Provide the [X, Y] coordinate of the cell's center where the given text is located.  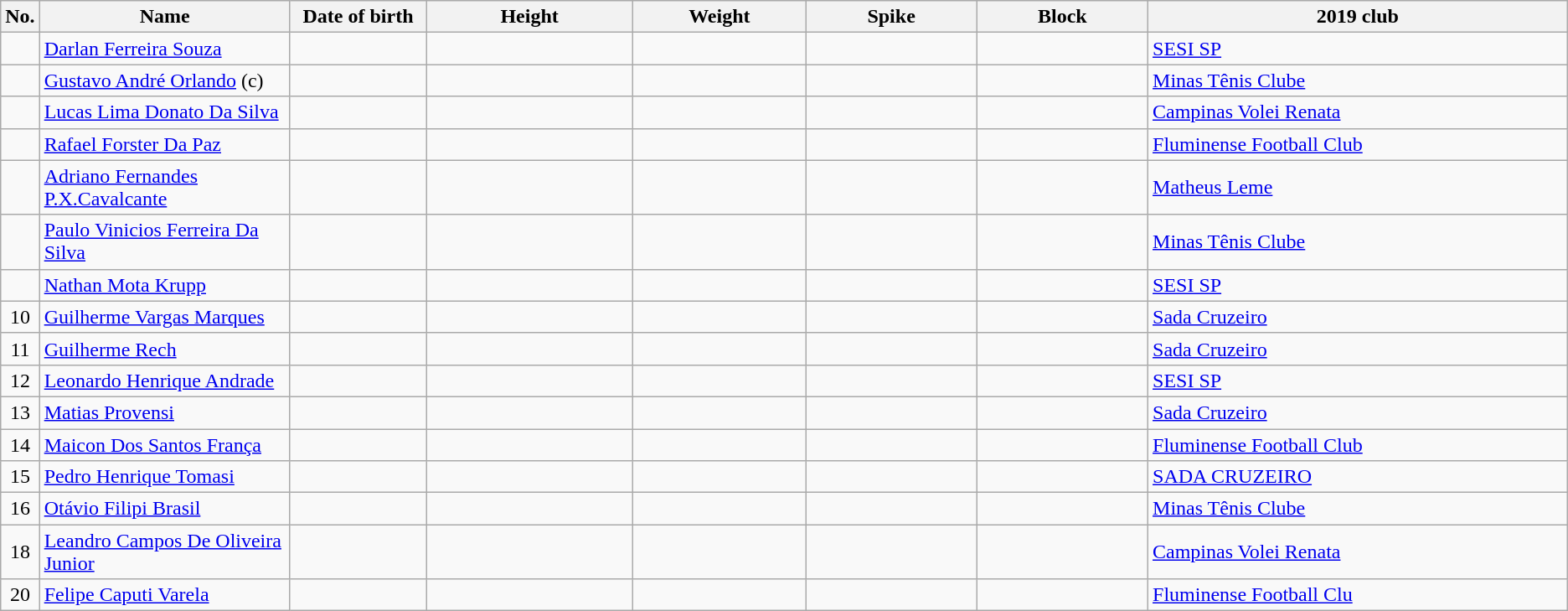
Fluminense Football Clu [1359, 595]
Matias Provensi [164, 412]
Otávio Filipi Brasil [164, 509]
11 [20, 349]
Height [529, 17]
Rafael Forster Da Paz [164, 144]
Weight [720, 17]
Pedro Henrique Tomasi [164, 477]
2019 club [1359, 17]
13 [20, 412]
Block [1062, 17]
Leandro Campos De Oliveira Junior [164, 551]
Spike [891, 17]
SADA CRUZEIRO [1359, 477]
15 [20, 477]
Paulo Vinicios Ferreira Da Silva [164, 241]
No. [20, 17]
Matheus Leme [1359, 188]
Adriano Fernandes P.X.Cavalcante [164, 188]
10 [20, 317]
Felipe Caputi Varela [164, 595]
Lucas Lima Donato Da Silva [164, 112]
Nathan Mota Krupp [164, 285]
20 [20, 595]
Guilherme Rech [164, 349]
12 [20, 381]
16 [20, 509]
14 [20, 445]
Date of birth [358, 17]
Leonardo Henrique Andrade [164, 381]
Gustavo André Orlando (c) [164, 80]
Name [164, 17]
Guilherme Vargas Marques [164, 317]
Maicon Dos Santos França [164, 445]
18 [20, 551]
Darlan Ferreira Souza [164, 49]
